Find where the given text appears and provide that cell's center as [x, y] coordinate. 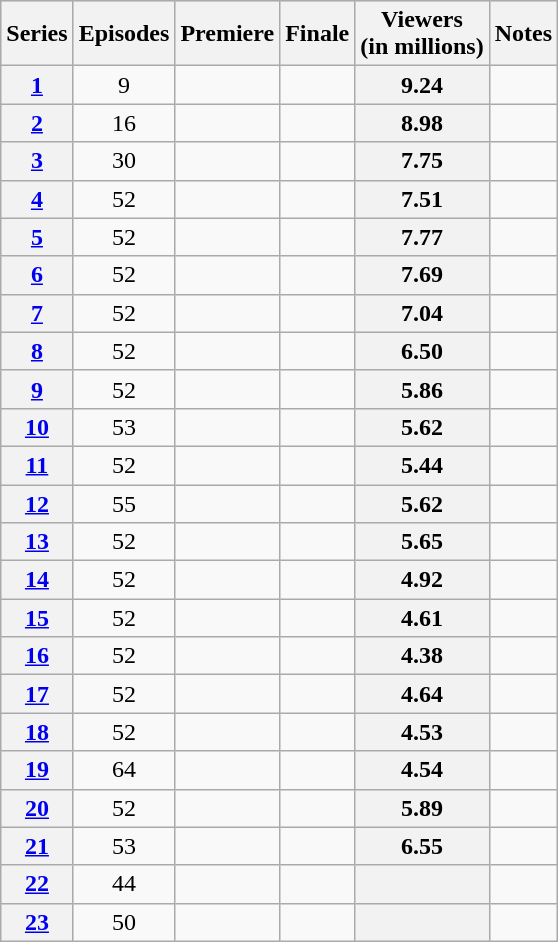
Series [37, 34]
13 [37, 542]
22 [37, 884]
15 [37, 618]
64 [124, 770]
9.24 [422, 85]
Notes [523, 34]
3 [37, 161]
55 [124, 503]
4.53 [422, 732]
4.38 [422, 656]
50 [124, 922]
5 [37, 237]
4.64 [422, 694]
21 [37, 846]
6 [37, 275]
1 [37, 85]
4.92 [422, 580]
18 [37, 732]
8 [37, 351]
5.86 [422, 389]
5.44 [422, 465]
14 [37, 580]
Premiere [228, 34]
7.04 [422, 313]
23 [37, 922]
7.51 [422, 199]
4 [37, 199]
6.50 [422, 351]
30 [124, 161]
4.54 [422, 770]
12 [37, 503]
5.89 [422, 808]
Viewers(in millions) [422, 34]
17 [37, 694]
4.61 [422, 618]
7.75 [422, 161]
Episodes [124, 34]
7.77 [422, 237]
7 [37, 313]
8.98 [422, 123]
10 [37, 427]
Finale [318, 34]
7.69 [422, 275]
6.55 [422, 846]
20 [37, 808]
5.65 [422, 542]
19 [37, 770]
44 [124, 884]
2 [37, 123]
11 [37, 465]
